Provide the [X, Y] coordinate of the cell's center where the given text is located.  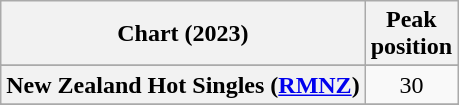
New Zealand Hot Singles (RMNZ) [183, 85]
Chart (2023) [183, 34]
30 [411, 85]
Peakposition [411, 34]
